Find where the given text appears and provide that cell's center as (X, Y) coordinate. 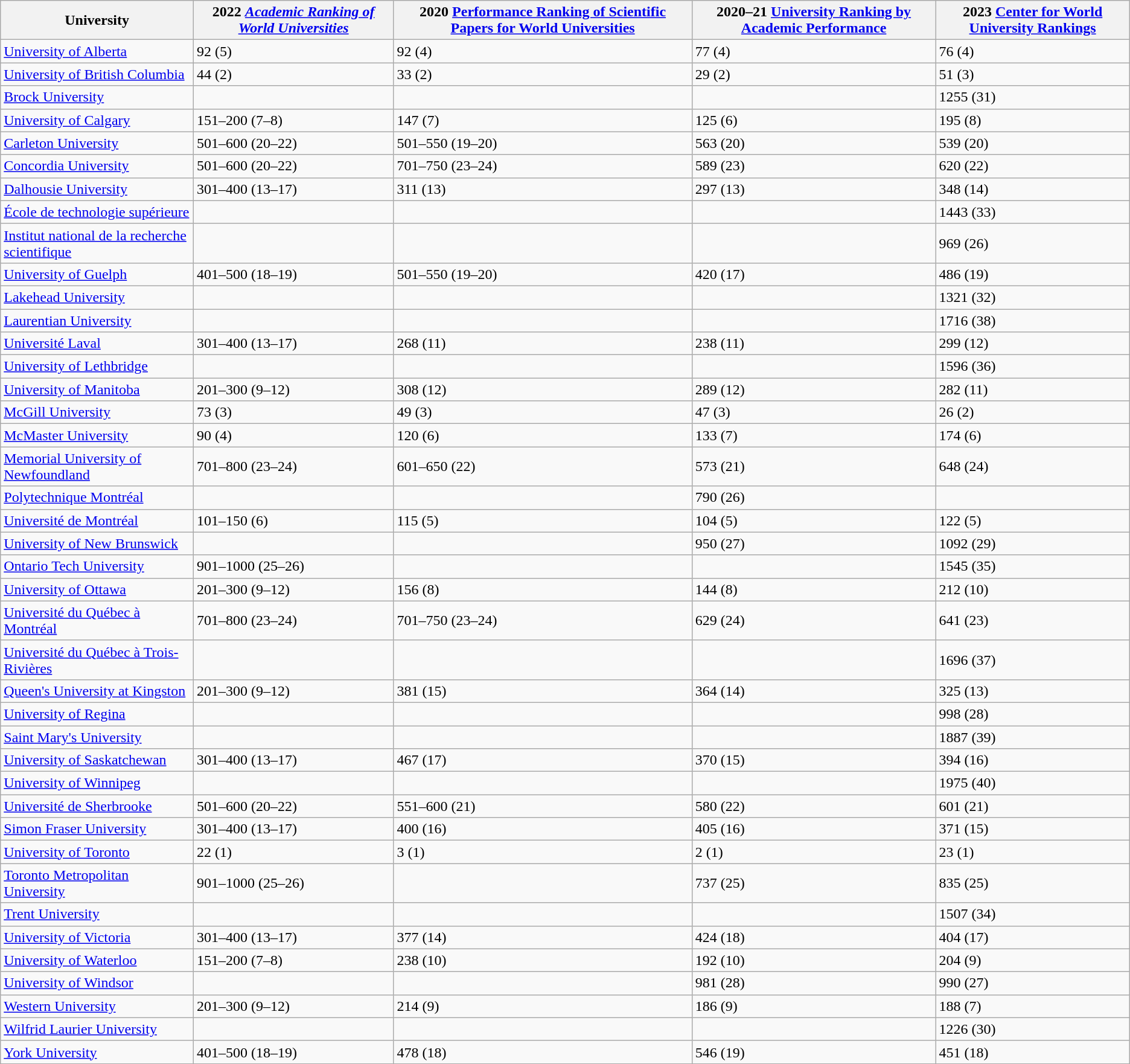
23 (1) (1032, 852)
539 (20) (1032, 143)
77 (4) (814, 51)
University of Winnipeg (97, 783)
University of Ottawa (97, 589)
101–150 (6) (293, 521)
133 (7) (814, 435)
1975 (40) (1032, 783)
990 (27) (1032, 983)
McMaster University (97, 435)
University of Waterloo (97, 960)
Lakehead University (97, 297)
573 (21) (814, 466)
147 (7) (543, 120)
370 (15) (814, 760)
629 (24) (814, 621)
University of Toronto (97, 852)
212 (10) (1032, 589)
47 (3) (814, 412)
York University (97, 1052)
33 (2) (543, 74)
90 (4) (293, 435)
49 (3) (543, 412)
Simon Fraser University (97, 829)
Université du Québec à Trois-Rivières (97, 659)
92 (5) (293, 51)
122 (5) (1032, 521)
404 (17) (1032, 937)
University of Manitoba (97, 389)
Ontario Tech University (97, 566)
325 (13) (1032, 691)
Queen's University at Kingston (97, 691)
92 (4) (543, 51)
289 (12) (814, 389)
195 (8) (1032, 120)
969 (26) (1032, 243)
648 (24) (1032, 466)
3 (1) (543, 852)
29 (2) (814, 74)
364 (14) (814, 691)
451 (18) (1032, 1052)
1696 (37) (1032, 659)
238 (10) (543, 960)
1092 (29) (1032, 543)
174 (6) (1032, 435)
348 (14) (1032, 189)
26 (2) (1032, 412)
1255 (31) (1032, 97)
Western University (97, 1006)
2020–21 University Ranking by Academic Performance (814, 21)
École de technologie supérieure (97, 212)
420 (17) (814, 274)
Trent University (97, 914)
371 (15) (1032, 829)
546 (19) (814, 1052)
Brock University (97, 97)
Université Laval (97, 344)
University of Lethbridge (97, 367)
214 (9) (543, 1006)
188 (7) (1032, 1006)
1321 (32) (1032, 297)
Toronto Metropolitan University (97, 883)
University of New Brunswick (97, 543)
44 (2) (293, 74)
University of Victoria (97, 937)
144 (8) (814, 589)
51 (3) (1032, 74)
297 (13) (814, 189)
400 (16) (543, 829)
McGill University (97, 412)
Saint Mary's University (97, 737)
2 (1) (814, 852)
620 (22) (1032, 166)
601–650 (22) (543, 466)
University of British Columbia (97, 74)
1545 (35) (1032, 566)
268 (11) (543, 344)
204 (9) (1032, 960)
405 (16) (814, 829)
Laurentian University (97, 321)
Concordia University (97, 166)
Wilfrid Laurier University (97, 1029)
Institut national de la recherche scientifique (97, 243)
589 (23) (814, 166)
Dalhousie University (97, 189)
1716 (38) (1032, 321)
563 (20) (814, 143)
551–600 (21) (543, 806)
580 (22) (814, 806)
835 (25) (1032, 883)
Carleton University (97, 143)
467 (17) (543, 760)
1596 (36) (1032, 367)
737 (25) (814, 883)
University of Saskatchewan (97, 760)
950 (27) (814, 543)
Polytechnique Montréal (97, 498)
238 (11) (814, 344)
1507 (34) (1032, 914)
1226 (30) (1032, 1029)
104 (5) (814, 521)
76 (4) (1032, 51)
Memorial University of Newfoundland (97, 466)
394 (16) (1032, 760)
University of Regina (97, 714)
311 (13) (543, 189)
2022 Academic Ranking of World Universities (293, 21)
125 (6) (814, 120)
790 (26) (814, 498)
University (97, 21)
Université du Québec à Montréal (97, 621)
Université de Sherbrooke (97, 806)
73 (3) (293, 412)
641 (23) (1032, 621)
192 (10) (814, 960)
308 (12) (543, 389)
377 (14) (543, 937)
478 (18) (543, 1052)
601 (21) (1032, 806)
University of Calgary (97, 120)
115 (5) (543, 521)
998 (28) (1032, 714)
282 (11) (1032, 389)
2020 Performance Ranking of Scientific Papers for World Universities (543, 21)
299 (12) (1032, 344)
1443 (33) (1032, 212)
1887 (39) (1032, 737)
981 (28) (814, 983)
Université de Montréal (97, 521)
424 (18) (814, 937)
381 (15) (543, 691)
486 (19) (1032, 274)
22 (1) (293, 852)
186 (9) (814, 1006)
University of Windsor (97, 983)
University of Guelph (97, 274)
2023 Center for World University Rankings (1032, 21)
University of Alberta (97, 51)
120 (6) (543, 435)
156 (8) (543, 589)
